Detect which cell encompasses the target text, then output its [X, Y] center coordinate. 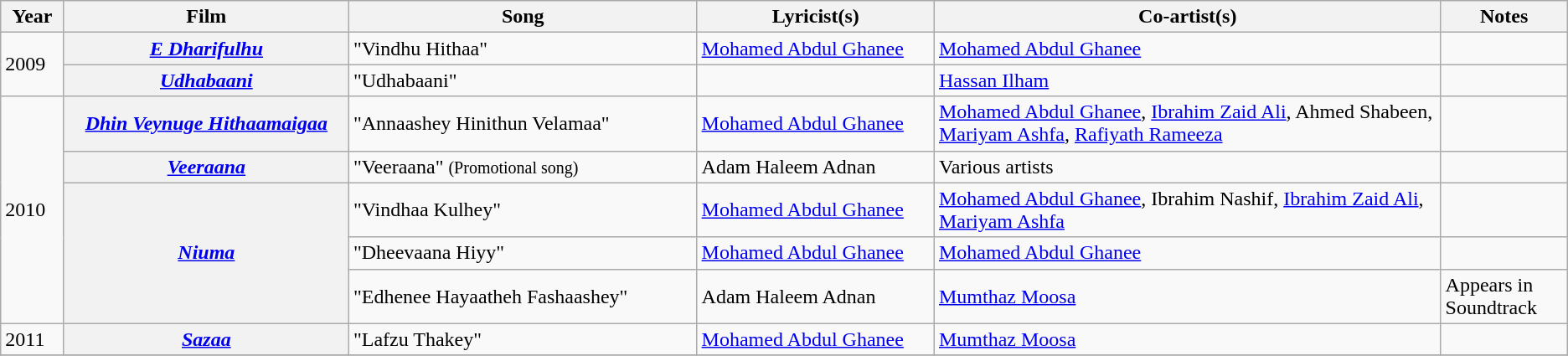
Film [206, 17]
2009 [33, 64]
Co-artist(s) [1188, 17]
Song [523, 17]
"Udhabaani" [523, 80]
Year [33, 17]
Sazaa [206, 339]
Lyricist(s) [816, 17]
Niuma [206, 253]
"Annaashey Hinithun Velamaa" [523, 124]
Mohamed Abdul Ghanee, Ibrahim Nashif, Ibrahim Zaid Ali, Mariyam Ashfa [1188, 209]
Veeraana [206, 167]
"Lafzu Thakey" [523, 339]
E Dharifulhu [206, 49]
2011 [33, 339]
"Vindhaa Kulhey" [523, 209]
Dhin Veynuge Hithaamaigaa [206, 124]
"Veeraana" (Promotional song) [523, 167]
"Dheevaana Hiyy" [523, 253]
Notes [1504, 17]
"Vindhu Hithaa" [523, 49]
Mohamed Abdul Ghanee, Ibrahim Zaid Ali, Ahmed Shabeen, Mariyam Ashfa, Rafiyath Rameeza [1188, 124]
"Edhenee Hayaatheh Fashaashey" [523, 297]
Appears in Soundtrack [1504, 297]
Udhabaani [206, 80]
Various artists [1188, 167]
Hassan Ilham [1188, 80]
2010 [33, 209]
